Return the [x, y] coordinate for the center point of the cell that contains the specified text.  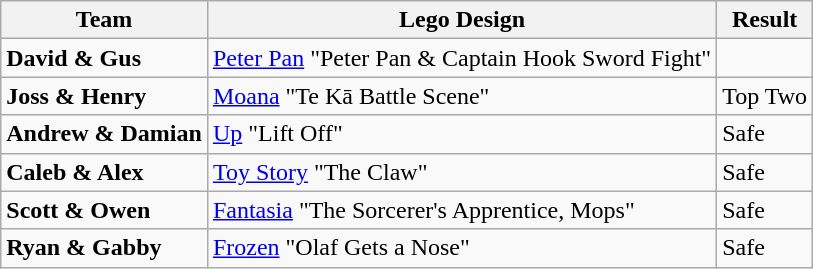
David & Gus [104, 58]
Result [765, 20]
Joss & Henry [104, 96]
Toy Story "The Claw" [462, 172]
Peter Pan "Peter Pan & Captain Hook Sword Fight" [462, 58]
Moana "Te Kā Battle Scene" [462, 96]
Top Two [765, 96]
Scott & Owen [104, 210]
Frozen "Olaf Gets a Nose" [462, 248]
Ryan & Gabby [104, 248]
Lego Design [462, 20]
Team [104, 20]
Fantasia "The Sorcerer's Apprentice, Mops" [462, 210]
Caleb & Alex [104, 172]
Andrew & Damian [104, 134]
Up "Lift Off" [462, 134]
